Return the (x, y) coordinate for the center point of the cell that contains the specified text.  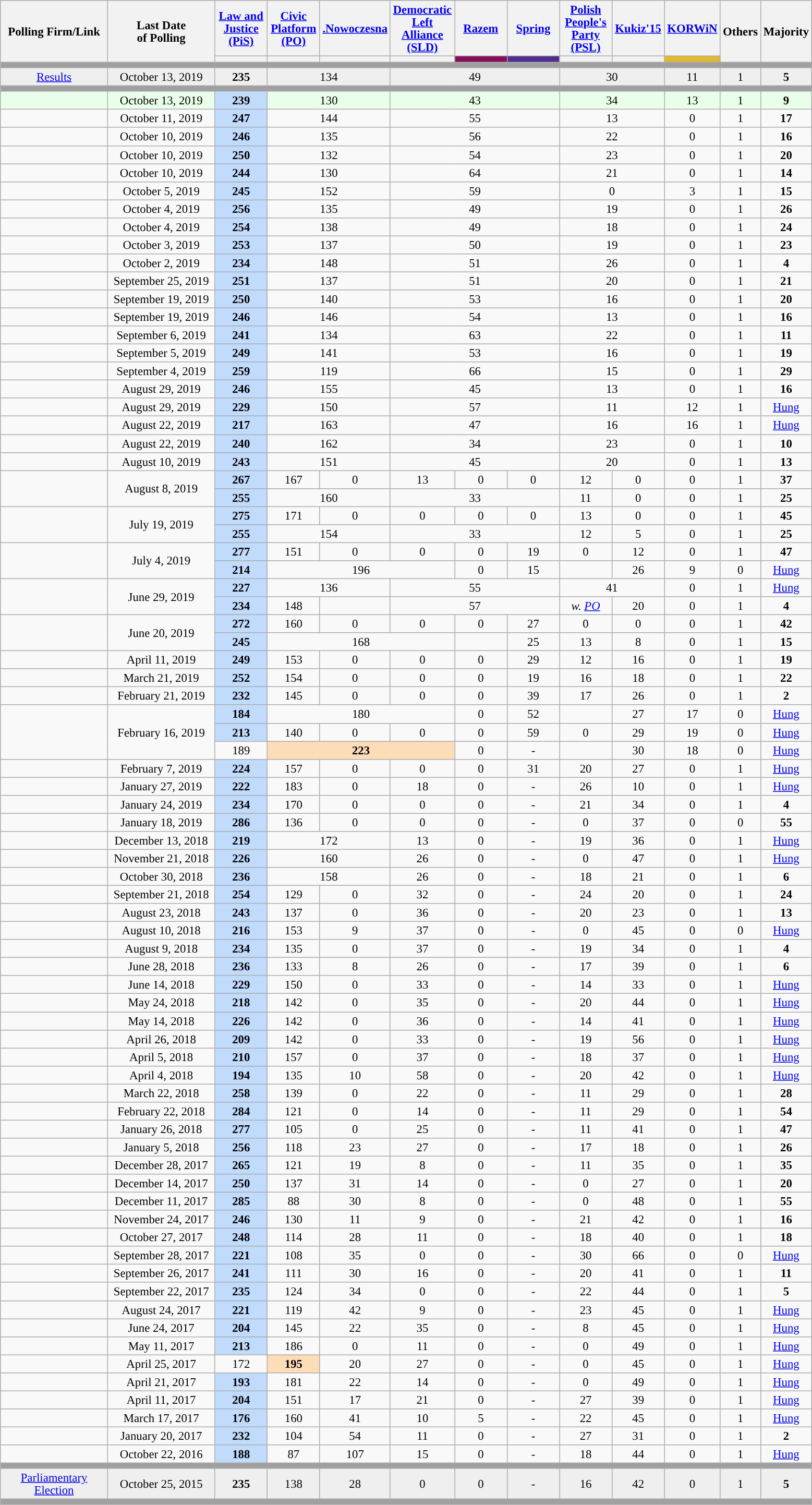
November 24, 2017 (161, 1220)
224 (241, 768)
267 (241, 480)
August 23, 2018 (161, 913)
104 (294, 1436)
108 (294, 1255)
w. PO (586, 606)
February 21, 2019 (161, 696)
Kukiz'15 (638, 28)
March 22, 2018 (161, 1093)
227 (241, 587)
October 3, 2019 (161, 245)
183 (294, 787)
88 (294, 1202)
August 10, 2018 (161, 931)
258 (241, 1093)
February 16, 2019 (161, 732)
June 14, 2018 (161, 985)
October 30, 2018 (161, 876)
240 (241, 443)
196 (361, 570)
Democratic Left Alliance (SLD) (422, 28)
188 (241, 1454)
January 26, 2018 (161, 1129)
December 14, 2017 (161, 1183)
222 (241, 787)
219 (241, 841)
286 (241, 822)
194 (241, 1075)
February 7, 2019 (161, 768)
244 (241, 173)
Others (741, 31)
253 (241, 245)
111 (294, 1274)
265 (241, 1165)
63 (475, 335)
February 22, 2018 (161, 1111)
September 26, 2017 (161, 1274)
58 (422, 1075)
Law and Justice (PiS) (241, 28)
September 4, 2019 (161, 371)
186 (294, 1346)
50 (475, 245)
132 (329, 154)
170 (294, 804)
June 28, 2018 (161, 967)
October 27, 2017 (161, 1237)
252 (241, 678)
December 11, 2017 (161, 1202)
259 (241, 371)
152 (329, 191)
October 5, 2019 (161, 191)
August 8, 2019 (161, 488)
193 (241, 1382)
October 2, 2019 (161, 263)
June 20, 2019 (161, 633)
August 24, 2017 (161, 1309)
114 (294, 1237)
April 25, 2017 (161, 1364)
September 5, 2019 (161, 354)
64 (475, 173)
May 11, 2017 (161, 1346)
Results (54, 77)
189 (241, 750)
118 (294, 1148)
209 (241, 1039)
247 (241, 119)
168 (361, 642)
107 (355, 1454)
285 (241, 1202)
September 25, 2019 (161, 281)
146 (329, 317)
January 5, 2018 (161, 1148)
43 (475, 100)
163 (329, 426)
195 (294, 1364)
January 20, 2017 (161, 1436)
210 (241, 1057)
August 9, 2018 (161, 948)
April 11, 2019 (161, 660)
November 21, 2018 (161, 859)
181 (294, 1382)
Razem (481, 28)
Spring (533, 28)
133 (294, 967)
144 (329, 119)
September 22, 2017 (161, 1292)
214 (241, 570)
Polling Firm/Link (54, 31)
.Nowoczesna (355, 28)
216 (241, 931)
April 4, 2018 (161, 1075)
April 26, 2018 (161, 1039)
October 11, 2019 (161, 119)
May 24, 2018 (161, 1003)
184 (241, 715)
239 (241, 100)
March 21, 2019 (161, 678)
KORWiN (693, 28)
171 (294, 515)
Last Dateof Polling (161, 31)
48 (638, 1202)
Parliamentary Election (54, 1484)
April 21, 2017 (161, 1382)
223 (361, 750)
167 (294, 480)
217 (241, 426)
Civic Platform (PO) (294, 28)
158 (329, 876)
272 (241, 624)
March 17, 2017 (161, 1418)
July 19, 2019 (161, 525)
180 (361, 715)
April 5, 2018 (161, 1057)
3 (693, 191)
218 (241, 1003)
176 (241, 1418)
105 (294, 1129)
October 22, 2016 (161, 1454)
155 (329, 389)
September 6, 2019 (161, 335)
October 25, 2015 (161, 1484)
December 13, 2018 (161, 841)
129 (294, 895)
32 (422, 895)
251 (241, 281)
162 (329, 443)
January 18, 2019 (161, 822)
Polish People's Party (PSL) (586, 28)
52 (533, 715)
284 (241, 1111)
40 (638, 1237)
January 27, 2019 (161, 787)
124 (294, 1292)
August 10, 2019 (161, 461)
September 21, 2018 (161, 895)
December 28, 2017 (161, 1165)
July 4, 2019 (161, 560)
June 29, 2019 (161, 597)
87 (294, 1454)
May 14, 2018 (161, 1021)
248 (241, 1237)
September 28, 2017 (161, 1255)
April 11, 2017 (161, 1400)
January 24, 2019 (161, 804)
139 (294, 1093)
141 (329, 354)
Majority (786, 31)
275 (241, 515)
June 24, 2017 (161, 1328)
